Provide the [x, y] coordinate of the cell's center where the given text is located.  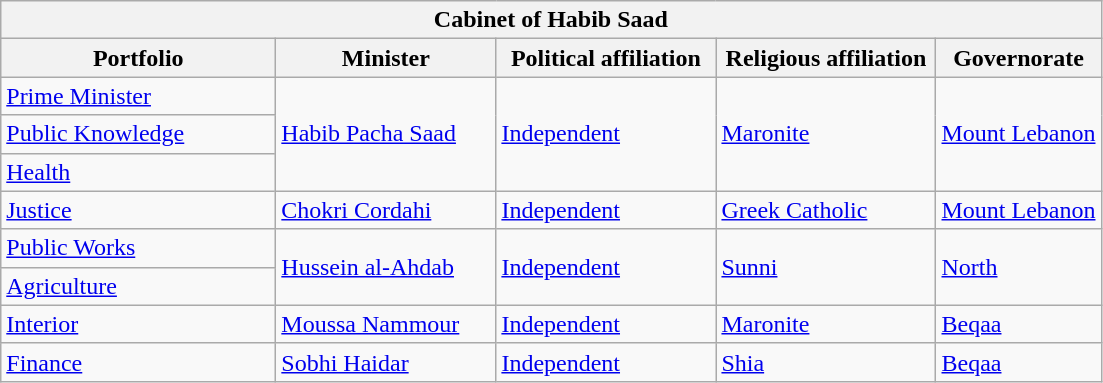
Agriculture [138, 286]
Moussa Nammour [386, 324]
Finance [138, 362]
Hussein al-Ahdab [386, 267]
Chokri Cordahi [386, 210]
Health [138, 172]
Political affiliation [606, 58]
Habib Pacha Saad [386, 134]
North [1018, 267]
Shia [826, 362]
Prime Minister [138, 96]
Religious affiliation [826, 58]
Sunni [826, 267]
Public Knowledge [138, 134]
Portfolio [138, 58]
Public Works [138, 248]
Sobhi Haidar [386, 362]
Greek Catholic [826, 210]
Interior [138, 324]
Governorate [1018, 58]
Minister [386, 58]
Justice [138, 210]
Cabinet of Habib Saad [551, 20]
